Find where the given text appears and provide that cell's center as (X, Y) coordinate. 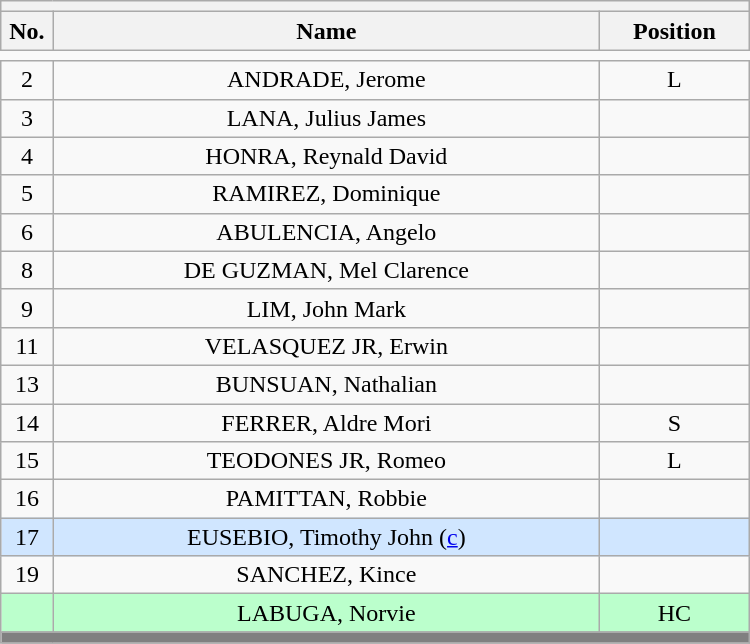
PAMITTAN, Robbie (326, 499)
2 (27, 80)
VELASQUEZ JR, Erwin (326, 346)
9 (27, 308)
14 (27, 423)
DE GUZMAN, Mel Clarence (326, 270)
5 (27, 194)
19 (27, 575)
LANA, Julius James (326, 118)
SANCHEZ, Kince (326, 575)
16 (27, 499)
ANDRADE, Jerome (326, 80)
15 (27, 461)
Name (326, 31)
LABUGA, Norvie (326, 613)
EUSEBIO, Timothy John (c) (326, 537)
11 (27, 346)
4 (27, 156)
HONRA, Reynald David (326, 156)
LIM, John Mark (326, 308)
S (675, 423)
TEODONES JR, Romeo (326, 461)
6 (27, 232)
HC (675, 613)
ABULENCIA, Angelo (326, 232)
3 (27, 118)
FERRER, Aldre Mori (326, 423)
No. (27, 31)
RAMIREZ, Dominique (326, 194)
17 (27, 537)
13 (27, 384)
Position (675, 31)
BUNSUAN, Nathalian (326, 384)
8 (27, 270)
